Scan for the cell matching the given text and deliver its [X, Y] coordinate at center. 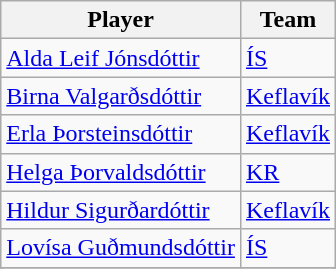
Player [121, 20]
Helga Þorvaldsdóttir [121, 172]
Alda Leif Jónsdóttir [121, 58]
Team [288, 20]
Birna Valgarðsdóttir [121, 96]
Erla Þorsteinsdóttir [121, 134]
Hildur Sigurðardóttir [121, 210]
KR [288, 172]
Lovísa Guðmundsdóttir [121, 248]
